Output the [X, Y] coordinate of the center of the cell containing the given text.  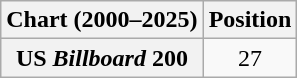
27 [250, 58]
Chart (2000–2025) [102, 20]
US Billboard 200 [102, 58]
Position [250, 20]
